Find where the given text appears and provide that cell's center as (X, Y) coordinate. 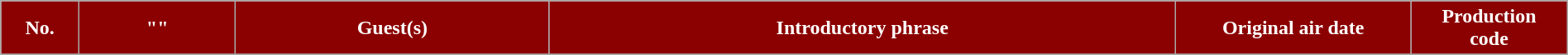
Introductory phrase (863, 28)
Guest(s) (392, 28)
"" (157, 28)
Production code (1489, 28)
Original air date (1293, 28)
No. (40, 28)
